Search for the cell housing the specified text and yield its [X, Y] center coordinate. 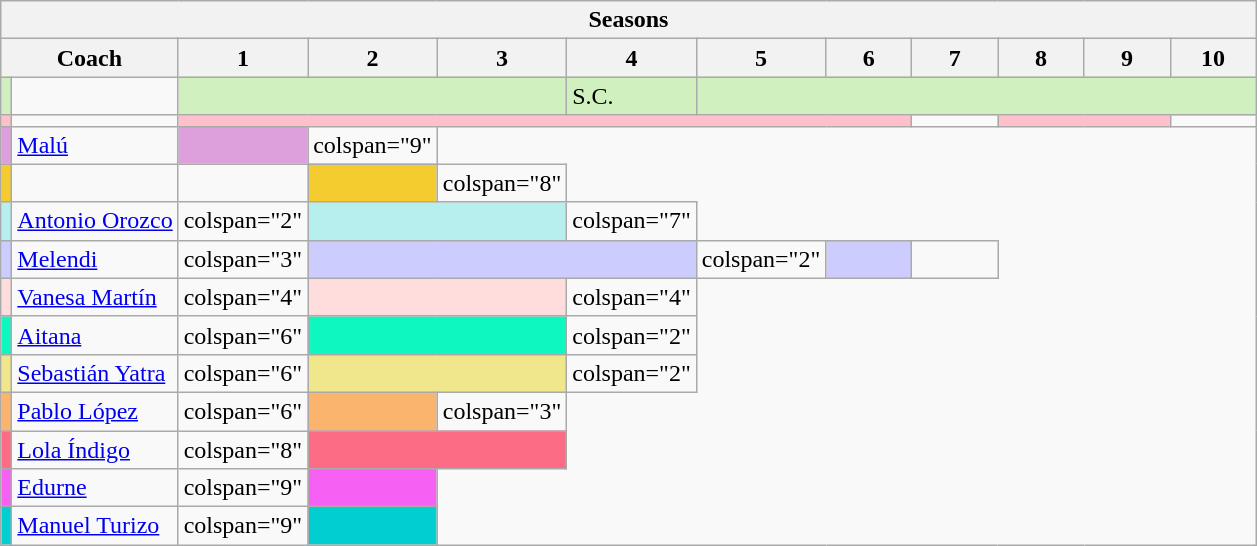
7 [955, 58]
colspan="7" [632, 221]
S.C. [632, 96]
Antonio Orozco [95, 221]
Aitana [95, 335]
8 [1041, 58]
Edurne [95, 488]
5 [761, 58]
10 [1213, 58]
Sebastián Yatra [95, 373]
9 [1127, 58]
4 [632, 58]
Pablo López [95, 411]
Malú [95, 145]
Coach [90, 58]
Melendi [95, 259]
3 [502, 58]
Manuel Turizo [95, 526]
Seasons [628, 20]
Vanesa Martín [95, 297]
2 [373, 58]
Lola Índigo [95, 449]
6 [869, 58]
1 [243, 58]
